Extract the (x, y) coordinate from the center of the cell holding the provided text.  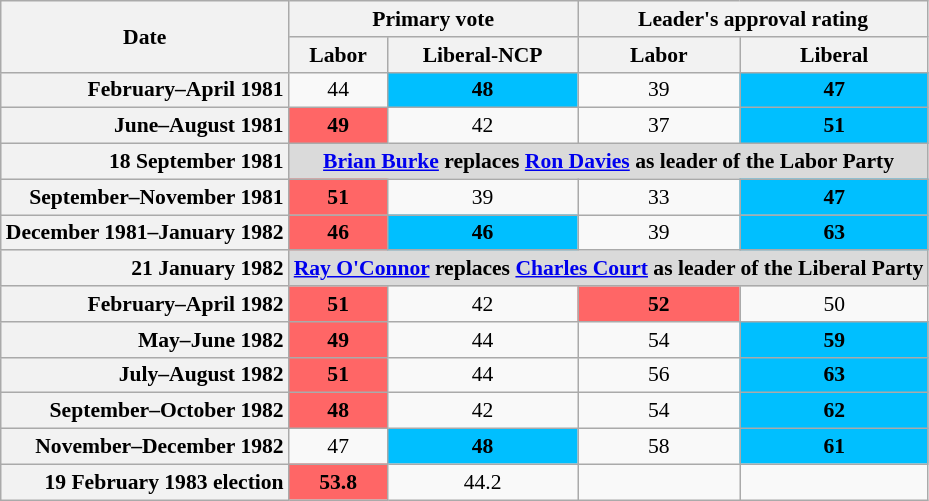
Primary vote (434, 19)
December 1981–January 1982 (145, 233)
Ray O'Connor replaces Charles Court as leader of the Liberal Party (609, 269)
18 September 1981 (145, 162)
56 (659, 375)
21 January 1982 (145, 269)
Liberal (834, 55)
52 (659, 304)
19 February 1983 election (145, 482)
July–August 1982 (145, 375)
Date (145, 36)
Brian Burke replaces Ron Davies as leader of the Labor Party (609, 162)
50 (834, 304)
37 (659, 126)
59 (834, 340)
September–November 1981 (145, 197)
November–December 1982 (145, 447)
44.2 (483, 482)
Liberal-NCP (483, 55)
June–August 1981 (145, 126)
62 (834, 411)
53.8 (338, 482)
58 (659, 447)
61 (834, 447)
February–April 1981 (145, 90)
May–June 1982 (145, 340)
Leader's approval rating (754, 19)
September–October 1982 (145, 411)
33 (659, 197)
February–April 1982 (145, 304)
